Scan for the cell matching the given text and deliver its [x, y] coordinate at center. 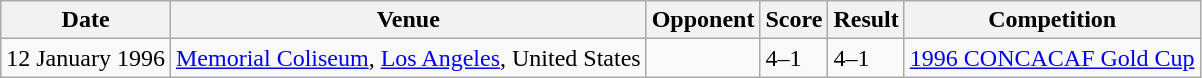
Score [794, 20]
Venue [408, 20]
1996 CONCACAF Gold Cup [1052, 58]
Result [866, 20]
Date [86, 20]
12 January 1996 [86, 58]
Opponent [703, 20]
Memorial Coliseum, Los Angeles, United States [408, 58]
Competition [1052, 20]
